Scan for the cell matching the given text and deliver its (X, Y) coordinate at center. 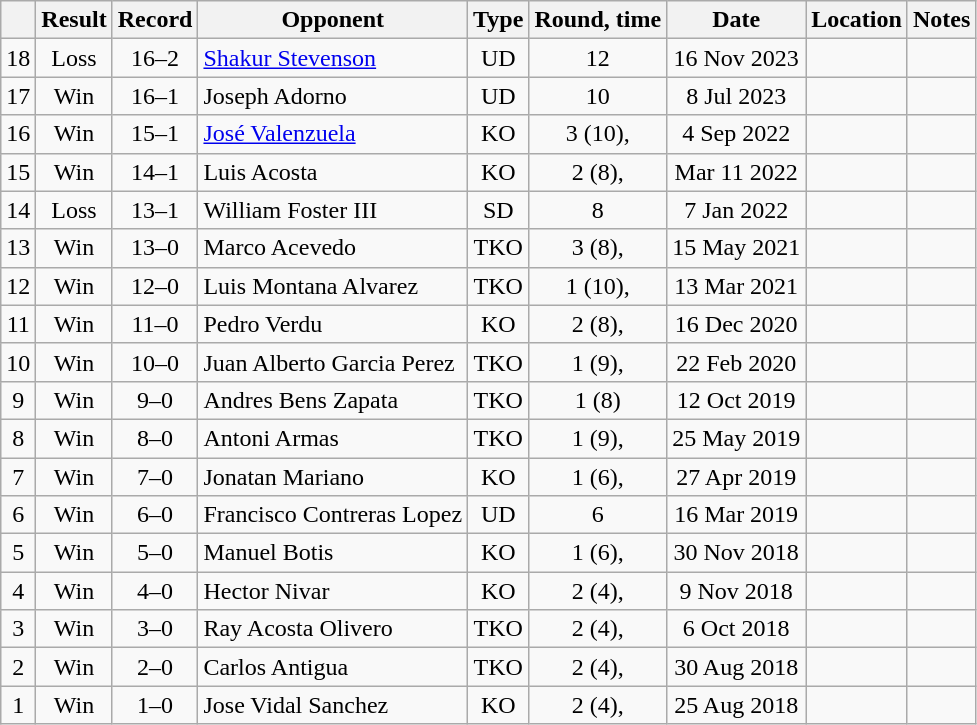
Luis Acosta (333, 172)
Juan Alberto Garcia Perez (333, 362)
Location (857, 20)
6–0 (155, 515)
Joseph Adorno (333, 96)
13 Mar 2021 (736, 286)
Manuel Botis (333, 553)
Jonatan Mariano (333, 477)
SD (498, 210)
Opponent (333, 20)
25 Aug 2018 (736, 705)
6 Oct 2018 (736, 629)
5 (18, 553)
Francisco Contreras Lopez (333, 515)
9 (18, 400)
11 (18, 324)
Result (74, 20)
8 Jul 2023 (736, 96)
7 (18, 477)
7–0 (155, 477)
Type (498, 20)
Pedro Verdu (333, 324)
Carlos Antigua (333, 667)
Notes (941, 20)
12 Oct 2019 (736, 400)
16 (18, 134)
William Foster III (333, 210)
16–2 (155, 58)
15 May 2021 (736, 248)
Round, time (598, 20)
13–0 (155, 248)
8–0 (155, 438)
Mar 11 2022 (736, 172)
4–0 (155, 591)
16–1 (155, 96)
15 (18, 172)
Antoni Armas (333, 438)
16 Dec 2020 (736, 324)
Marco Acevedo (333, 248)
25 May 2019 (736, 438)
4 Sep 2022 (736, 134)
1–0 (155, 705)
1 (18, 705)
5–0 (155, 553)
13–1 (155, 210)
Andres Bens Zapata (333, 400)
18 (18, 58)
2–0 (155, 667)
Date (736, 20)
10–0 (155, 362)
Hector Nivar (333, 591)
14–1 (155, 172)
4 (18, 591)
Jose Vidal Sanchez (333, 705)
15–1 (155, 134)
12–0 (155, 286)
José Valenzuela (333, 134)
16 Nov 2023 (736, 58)
1 (8) (598, 400)
Record (155, 20)
22 Feb 2020 (736, 362)
9–0 (155, 400)
14 (18, 210)
Luis Montana Alvarez (333, 286)
16 Mar 2019 (736, 515)
3–0 (155, 629)
Shakur Stevenson (333, 58)
30 Nov 2018 (736, 553)
3 (10), (598, 134)
11–0 (155, 324)
1 (10), (598, 286)
2 (18, 667)
7 Jan 2022 (736, 210)
17 (18, 96)
3 (18, 629)
Ray Acosta Olivero (333, 629)
30 Aug 2018 (736, 667)
3 (8), (598, 248)
13 (18, 248)
9 Nov 2018 (736, 591)
27 Apr 2019 (736, 477)
